Find where the given text appears and provide that cell's center as (x, y) coordinate. 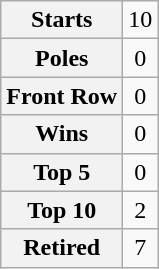
Poles (62, 58)
Top 5 (62, 172)
7 (140, 248)
Wins (62, 134)
Starts (62, 20)
2 (140, 210)
Top 10 (62, 210)
Front Row (62, 96)
10 (140, 20)
Retired (62, 248)
